Pinpoint the cell where the given text exists, returning its (x, y) midpoint coordinate. 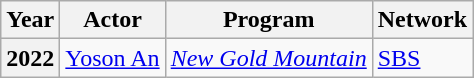
2022 (30, 58)
SBS (422, 58)
Year (30, 20)
New Gold Mountain (268, 58)
Actor (112, 20)
Network (422, 20)
Program (268, 20)
Yoson An (112, 58)
